For the text-containing cell, return its midpoint in (x, y) coordinate format. 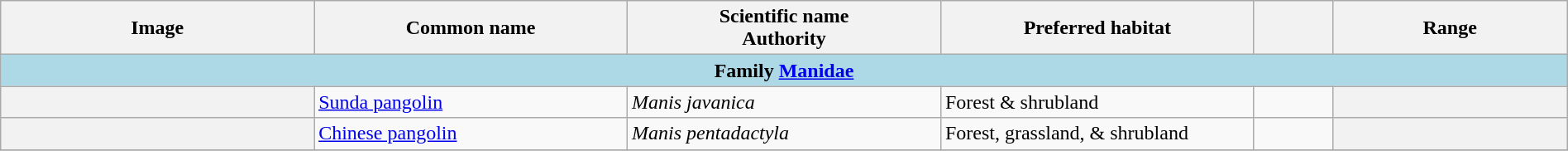
Sunda pangolin (471, 102)
Manis pentadactyla (784, 134)
Preferred habitat (1097, 28)
Image (157, 28)
Manis javanica (784, 102)
Forest, grassland, & shrubland (1097, 134)
Family Manidae (784, 71)
Range (1450, 28)
Scientific nameAuthority (784, 28)
Common name (471, 28)
Forest & shrubland (1097, 102)
Chinese pangolin (471, 134)
